Output the [X, Y] coordinate of the center of the cell containing the given text.  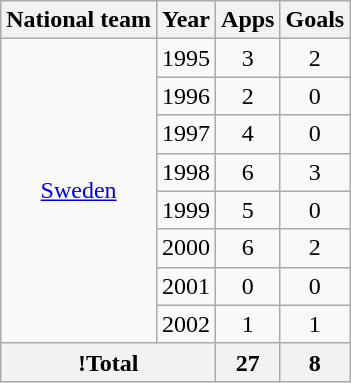
1999 [186, 210]
27 [248, 362]
Apps [248, 20]
!Total [108, 362]
Goals [315, 20]
2002 [186, 324]
2000 [186, 248]
1995 [186, 58]
5 [248, 210]
1996 [186, 96]
Year [186, 20]
National team [79, 20]
8 [315, 362]
1997 [186, 134]
2001 [186, 286]
1998 [186, 172]
4 [248, 134]
Sweden [79, 191]
